Capture the cell that displays the provided text and extract its [x, y] central coordinate. 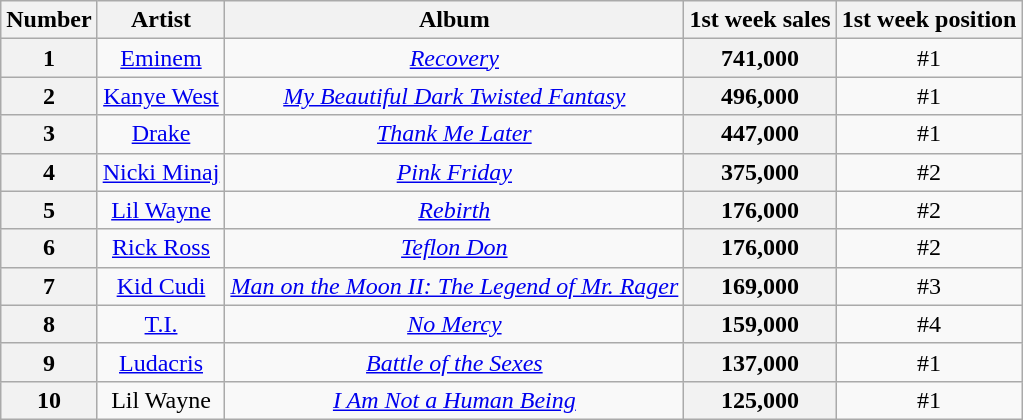
Pink Friday [454, 172]
#3 [929, 286]
Number [49, 20]
1 [49, 58]
Battle of the Sexes [454, 362]
#4 [929, 324]
Nicki Minaj [161, 172]
10 [49, 400]
Kanye West [161, 96]
T.I. [161, 324]
3 [49, 134]
Artist [161, 20]
4 [49, 172]
Eminem [161, 58]
I Am Not a Human Being [454, 400]
8 [49, 324]
Teflon Don [454, 248]
1st week position [929, 20]
Rebirth [454, 210]
1st week sales [760, 20]
496,000 [760, 96]
9 [49, 362]
447,000 [760, 134]
375,000 [760, 172]
My Beautiful Dark Twisted Fantasy [454, 96]
125,000 [760, 400]
Drake [161, 134]
Ludacris [161, 362]
No Mercy [454, 324]
6 [49, 248]
Rick Ross [161, 248]
Thank Me Later [454, 134]
Kid Cudi [161, 286]
Recovery [454, 58]
Man on the Moon II: The Legend of Mr. Rager [454, 286]
7 [49, 286]
5 [49, 210]
169,000 [760, 286]
Album [454, 20]
741,000 [760, 58]
137,000 [760, 362]
159,000 [760, 324]
2 [49, 96]
